From the cell containing the given text, extract its center point as [x, y] coordinate. 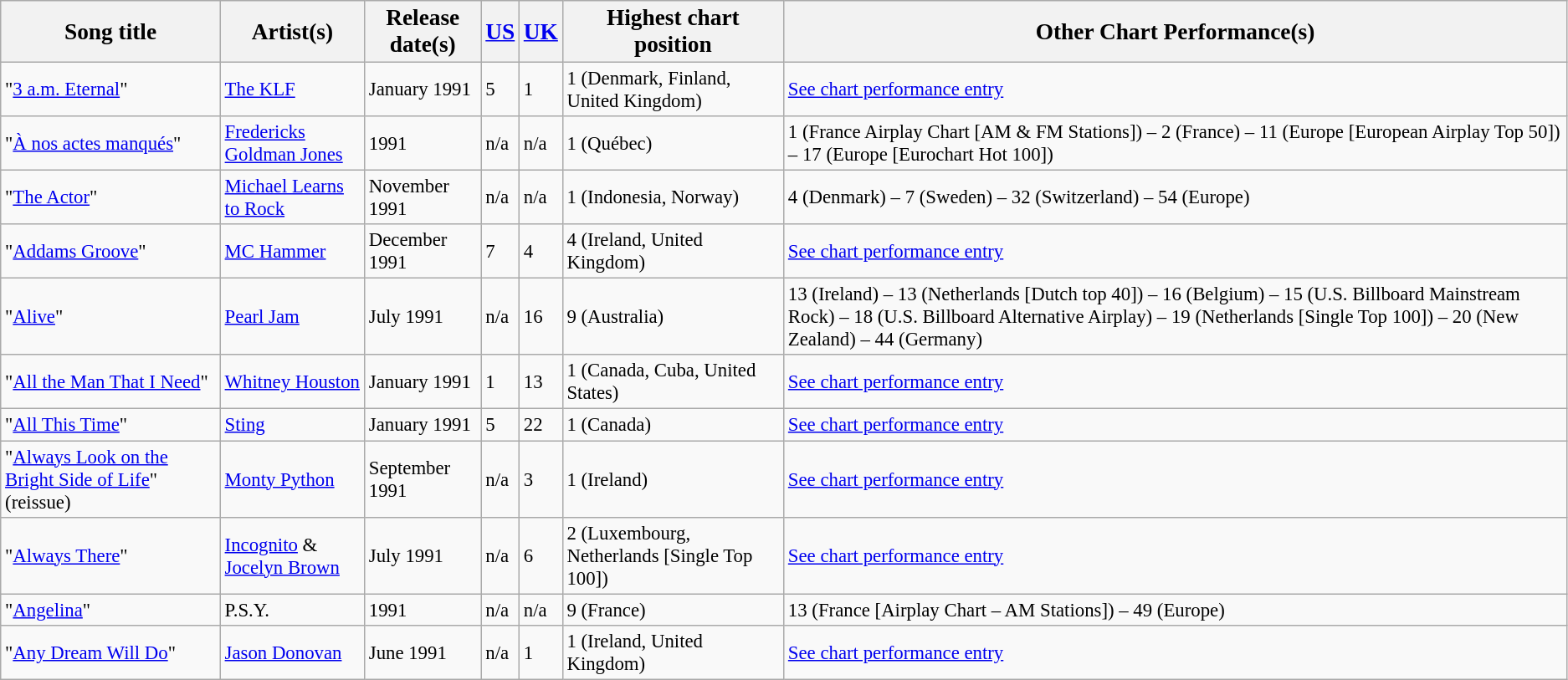
13 [541, 381]
1 (Ireland) [673, 479]
Jason Donovan [292, 652]
US [500, 32]
1 (Canada, Cuba, United States) [673, 381]
Sting [292, 425]
The KLF [292, 90]
9 (France) [673, 610]
16 [541, 317]
Fredericks Goldman Jones [292, 144]
7 [500, 251]
13 (France [Airplay Chart – AM Stations]) – 49 (Europe) [1176, 610]
November 1991 [422, 197]
Artist(s) [292, 32]
"Addams Groove" [110, 251]
Other Chart Performance(s) [1176, 32]
4 (Ireland, United Kingdom) [673, 251]
4 [541, 251]
9 (Australia) [673, 317]
1 (Québec) [673, 144]
Highest chart position [673, 32]
UK [541, 32]
"Alive" [110, 317]
"3 a.m. Eternal" [110, 90]
Release date(s) [422, 32]
Monty Python [292, 479]
"À nos actes manqués" [110, 144]
June 1991 [422, 652]
Pearl Jam [292, 317]
Incognito & Jocelyn Brown [292, 555]
Song title [110, 32]
2 (Luxembourg, Netherlands [Single Top 100]) [673, 555]
1 (Indonesia, Norway) [673, 197]
22 [541, 425]
1 (Canada) [673, 425]
Michael Learns to Rock [292, 197]
September 1991 [422, 479]
"Angelina" [110, 610]
P.S.Y. [292, 610]
"All This Time" [110, 425]
"Any Dream Will Do" [110, 652]
6 [541, 555]
1 (France Airplay Chart [AM & FM Stations]) – 2 (France) – 11 (Europe [European Airplay Top 50]) – 17 (Europe [Eurochart Hot 100]) [1176, 144]
1 (Denmark, Finland, United Kingdom) [673, 90]
4 (Denmark) – 7 (Sweden) – 32 (Switzerland) – 54 (Europe) [1176, 197]
Whitney Houston [292, 381]
1 (Ireland, United Kingdom) [673, 652]
3 [541, 479]
"The Actor" [110, 197]
"Always There" [110, 555]
"Always Look on the Bright Side of Life" (reissue) [110, 479]
December 1991 [422, 251]
"All the Man That I Need" [110, 381]
MC Hammer [292, 251]
